Detect which cell encompasses the target text, then output its (x, y) center coordinate. 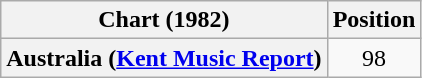
Chart (1982) (164, 20)
Australia (Kent Music Report) (164, 58)
Position (374, 20)
98 (374, 58)
